Locate the cell with the specified text and output its (x, y) center coordinate. 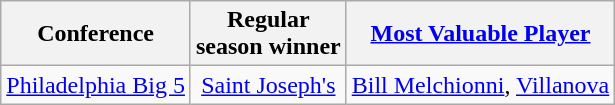
Conference (96, 34)
Bill Melchionni, Villanova (480, 85)
Saint Joseph's (268, 85)
Most Valuable Player (480, 34)
Philadelphia Big 5 (96, 85)
Regular season winner (268, 34)
